Locate the cell with the specified text and output its (X, Y) center coordinate. 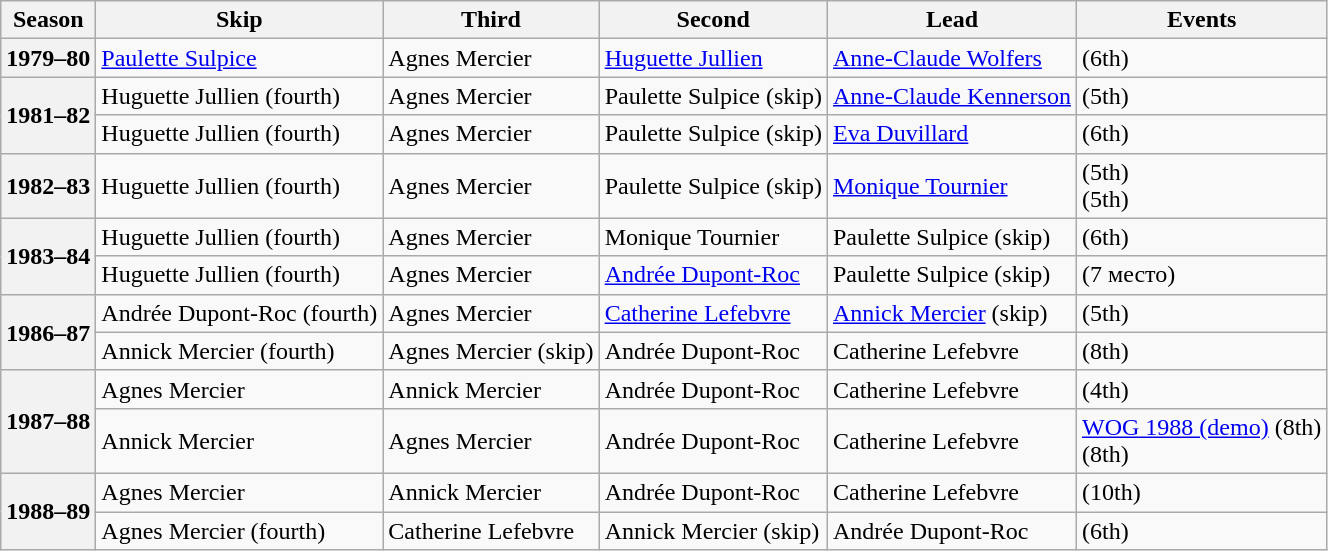
1979–80 (48, 58)
1987–88 (48, 422)
WOG 1988 (demo) (8th) (8th) (1201, 440)
Annick Mercier (fourth) (240, 351)
1981–82 (48, 115)
(10th) (1201, 492)
Andrée Dupont-Roc (fourth) (240, 313)
Season (48, 20)
Third (491, 20)
Events (1201, 20)
Anne-Claude Wolfers (952, 58)
Eva Duvillard (952, 134)
(4th) (1201, 389)
1988–89 (48, 511)
1986–87 (48, 332)
Second (713, 20)
Agnes Mercier (skip) (491, 351)
Skip (240, 20)
(7 место) (1201, 275)
Lead (952, 20)
Paulette Sulpice (240, 58)
(5th) (5th) (1201, 186)
1983–84 (48, 256)
(8th) (1201, 351)
Agnes Mercier (fourth) (240, 531)
Huguette Jullien (713, 58)
1982–83 (48, 186)
Anne-Claude Kennerson (952, 96)
